Find where the given text appears and provide that cell's center as (x, y) coordinate. 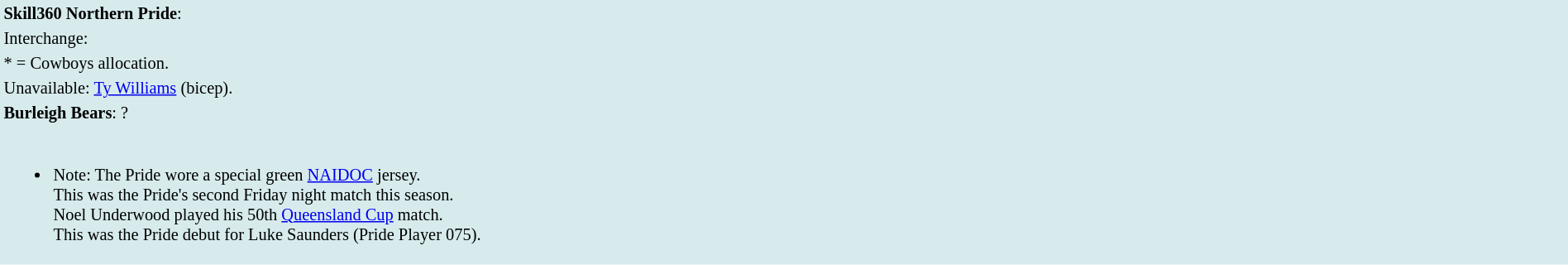
Unavailable: Ty Williams (bicep). (784, 88)
Burleigh Bears: ? (784, 113)
Skill360 Northern Pride: (784, 13)
Interchange: (784, 38)
* = Cowboys allocation. (784, 63)
